Return (X, Y) of the center of cell containing provided text 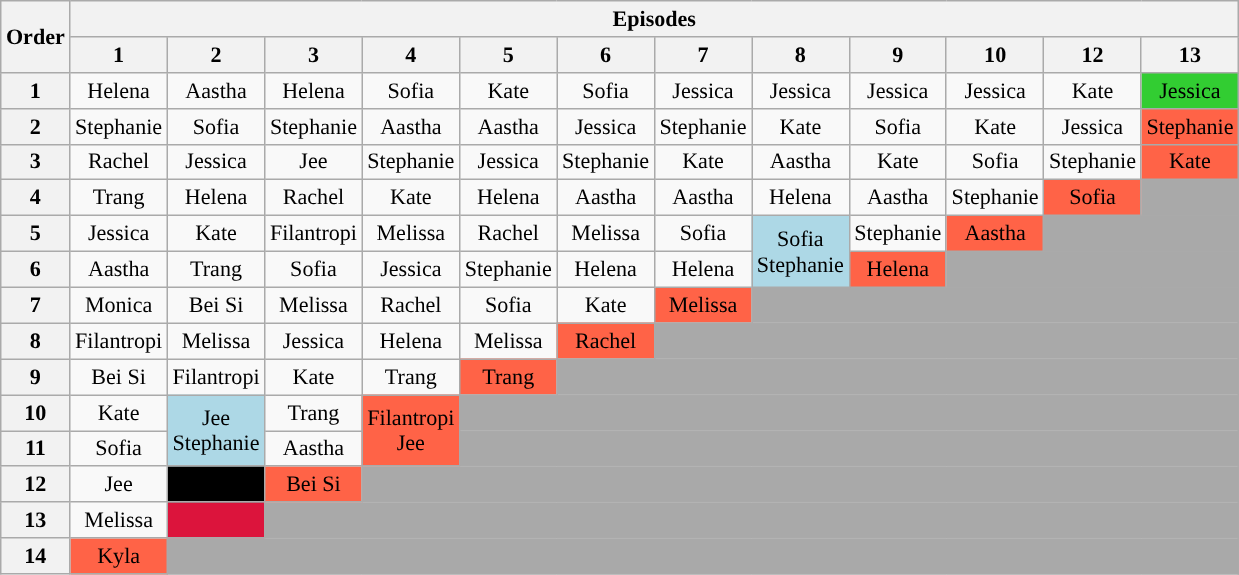
Order (36, 36)
Episodes (654, 18)
Monica (118, 305)
14 (36, 556)
SofiaStephanie (800, 251)
Kyla (118, 556)
FilantropiJee (410, 430)
11 (36, 448)
JeeStephanie (216, 430)
